Extract the [x, y] coordinate from the center of the cell holding the provided text.  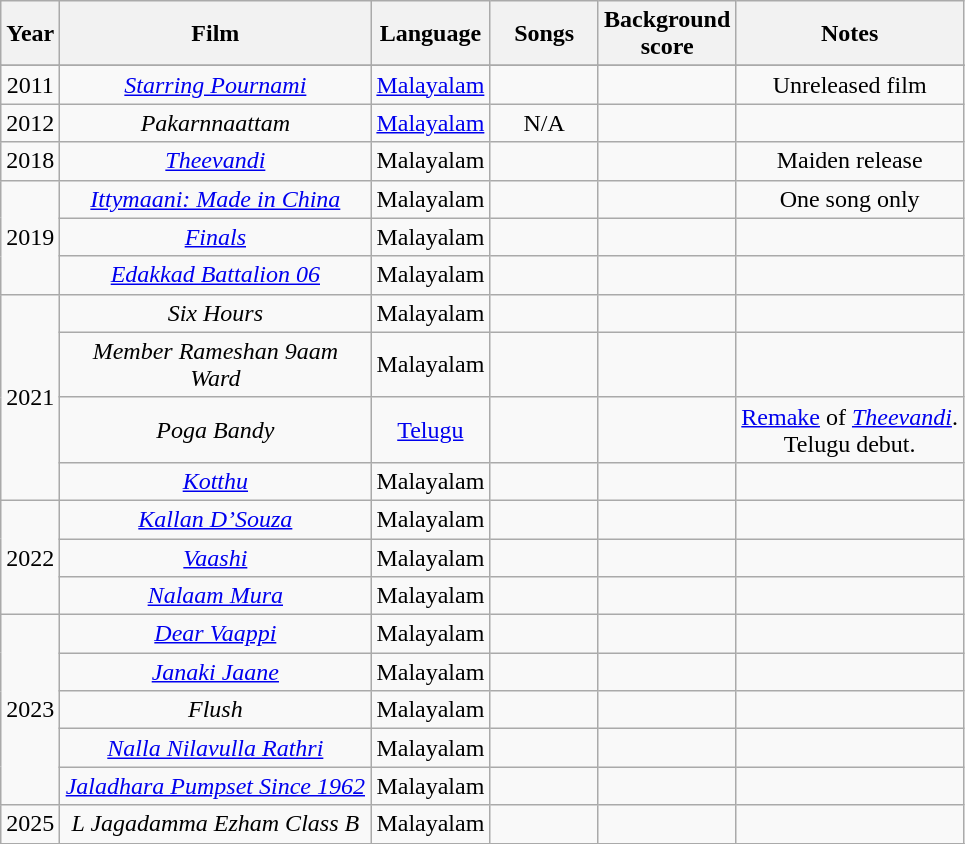
Six Hours [216, 313]
2019 [30, 237]
2023 [30, 710]
Janaki Jaane [216, 672]
2022 [30, 557]
N/A [544, 123]
2012 [30, 123]
Member Rameshan 9aam Ward [216, 364]
Finals [216, 237]
Year [30, 34]
Pakarnnaattam [216, 123]
Starring Pournami [216, 85]
Ittymaani: Made in China [216, 199]
2025 [30, 824]
Theevandi [216, 161]
Remake of Theevandi.Telugu debut. [850, 430]
Language [430, 34]
Telugu [430, 430]
Maiden release [850, 161]
Unreleased film [850, 85]
L Jagadamma Ezham Class B [216, 824]
Film [216, 34]
2018 [30, 161]
Kallan D’Souza [216, 519]
Edakkad Battalion 06 [216, 275]
2011 [30, 85]
Kotthu [216, 481]
Flush [216, 710]
2021 [30, 397]
Jaladhara Pumpset Since 1962 [216, 786]
Nalaam Mura [216, 596]
Background score [666, 34]
Nalla Nilavulla Rathri [216, 748]
Songs [544, 34]
Poga Bandy [216, 430]
Vaashi [216, 557]
One song only [850, 199]
Dear Vaappi [216, 634]
Notes [850, 34]
